Search for the cell housing the specified text and yield its (X, Y) center coordinate. 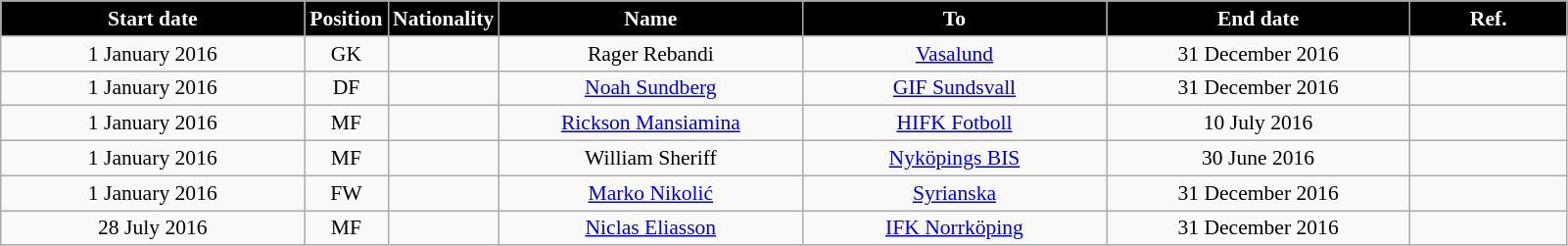
Nyköpings BIS (954, 159)
GIF Sundsvall (954, 88)
10 July 2016 (1259, 123)
HIFK Fotboll (954, 123)
Marko Nikolić (650, 193)
Rager Rebandi (650, 54)
Nationality (443, 19)
Start date (153, 19)
30 June 2016 (1259, 159)
Noah Sundberg (650, 88)
Vasalund (954, 54)
DF (347, 88)
Rickson Mansiamina (650, 123)
To (954, 19)
Position (347, 19)
Ref. (1489, 19)
Syrianska (954, 193)
IFK Norrköping (954, 228)
28 July 2016 (153, 228)
Niclas Eliasson (650, 228)
Name (650, 19)
FW (347, 193)
End date (1259, 19)
William Sheriff (650, 159)
GK (347, 54)
